Provide the (X, Y) coordinate of the cell's center where the given text is located.  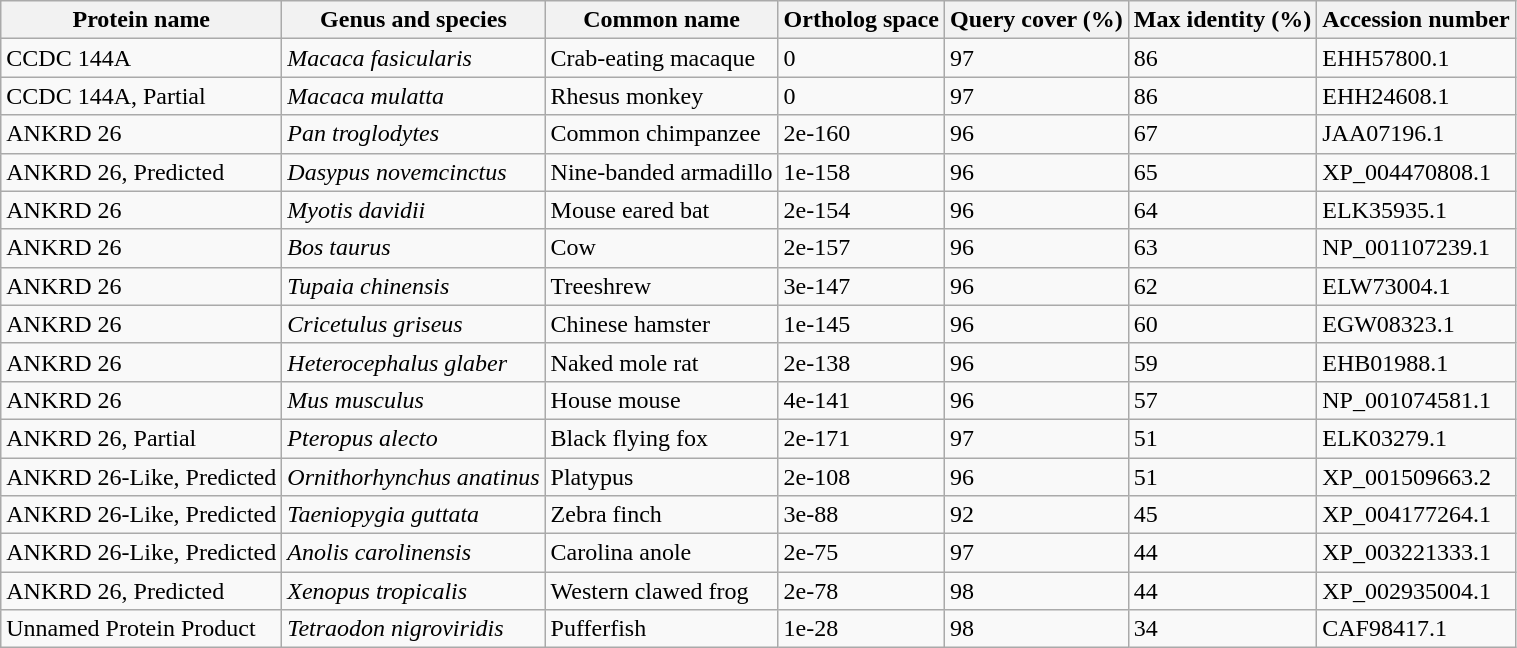
ELW73004.1 (1416, 286)
67 (1222, 134)
Black flying fox (662, 438)
Ornithorhynchus anatinus (414, 477)
57 (1222, 400)
Naked mole rat (662, 362)
3e-88 (861, 515)
Protein name (142, 20)
65 (1222, 172)
2e-154 (861, 210)
2e-138 (861, 362)
Nine-banded armadillo (662, 172)
Query cover (%) (1036, 20)
Macaca fasicularis (414, 58)
XP_004470808.1 (1416, 172)
Dasypus novemcinctus (414, 172)
Anolis carolinensis (414, 553)
Common chimpanzee (662, 134)
NP_001074581.1 (1416, 400)
3e-147 (861, 286)
62 (1222, 286)
Macaca mulatta (414, 96)
Treeshrew (662, 286)
XP_004177264.1 (1416, 515)
Zebra finch (662, 515)
Taeniopygia guttata (414, 515)
63 (1222, 248)
Platypus (662, 477)
ANKRD 26, Partial (142, 438)
Myotis davidii (414, 210)
House mouse (662, 400)
NP_001107239.1 (1416, 248)
EHH57800.1 (1416, 58)
Accession number (1416, 20)
2e-157 (861, 248)
92 (1036, 515)
Unnamed Protein Product (142, 629)
60 (1222, 324)
Crab-eating macaque (662, 58)
Common name (662, 20)
1e-28 (861, 629)
Western clawed frog (662, 591)
EHB01988.1 (1416, 362)
1e-158 (861, 172)
64 (1222, 210)
EHH24608.1 (1416, 96)
JAA07196.1 (1416, 134)
Pteropus alecto (414, 438)
2e-108 (861, 477)
ELK03279.1 (1416, 438)
Pufferfish (662, 629)
34 (1222, 629)
Pan troglodytes (414, 134)
Tupaia chinensis (414, 286)
XP_002935004.1 (1416, 591)
1e-145 (861, 324)
45 (1222, 515)
Chinese hamster (662, 324)
Bos taurus (414, 248)
Rhesus monkey (662, 96)
59 (1222, 362)
XP_001509663.2 (1416, 477)
CAF98417.1 (1416, 629)
4e-141 (861, 400)
Tetraodon nigroviridis (414, 629)
2e-160 (861, 134)
Max identity (%) (1222, 20)
Genus and species (414, 20)
2e-171 (861, 438)
Mouse eared bat (662, 210)
Heterocephalus glaber (414, 362)
Xenopus tropicalis (414, 591)
CCDC 144A (142, 58)
Mus musculus (414, 400)
Cow (662, 248)
Carolina anole (662, 553)
2e-75 (861, 553)
Cricetulus griseus (414, 324)
XP_003221333.1 (1416, 553)
2e-78 (861, 591)
Ortholog space (861, 20)
EGW08323.1 (1416, 324)
CCDC 144A, Partial (142, 96)
ELK35935.1 (1416, 210)
